Search for the cell housing the specified text and yield its (x, y) center coordinate. 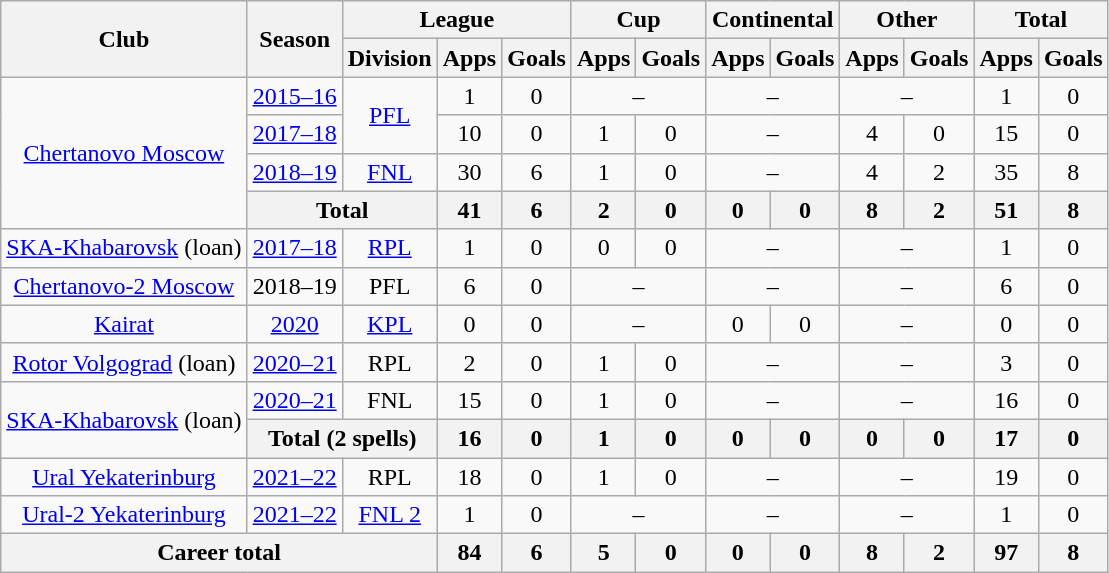
2015–16 (294, 96)
League (456, 20)
Kairat (124, 324)
Club (124, 39)
Continental (773, 20)
10 (469, 134)
5 (603, 553)
41 (469, 210)
Chertanovo-2 Moscow (124, 286)
Career total (219, 553)
17 (1006, 438)
19 (1006, 477)
3 (1006, 362)
Division (390, 58)
Season (294, 39)
2020 (294, 324)
18 (469, 477)
84 (469, 553)
Ural Yekaterinburg (124, 477)
97 (1006, 553)
Ural-2 Yekaterinburg (124, 515)
Other (907, 20)
30 (469, 172)
35 (1006, 172)
51 (1006, 210)
KPL (390, 324)
Total (2 spells) (342, 438)
Chertanovo Moscow (124, 153)
Rotor Volgograd (loan) (124, 362)
FNL 2 (390, 515)
Cup (638, 20)
